Provide the [X, Y] coordinate of the cell's center where the given text is located.  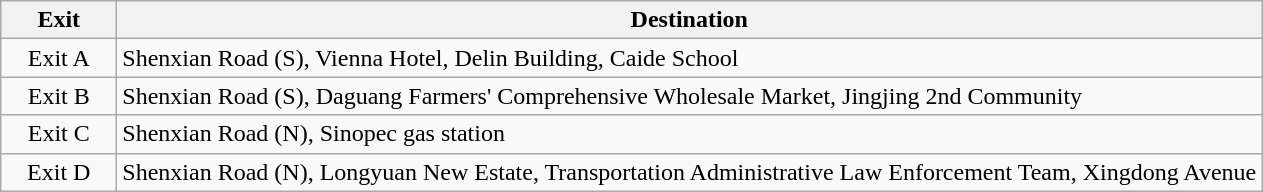
Shenxian Road (N), Longyuan New Estate, Transportation Administrative Law Enforcement Team, Xingdong Avenue [690, 172]
Exit D [59, 172]
Exit [59, 20]
Shenxian Road (S), Vienna Hotel, Delin Building, Caide School [690, 58]
Exit C [59, 134]
Destination [690, 20]
Shenxian Road (S), Daguang Farmers' Comprehensive Wholesale Market, Jingjing 2nd Community [690, 96]
Exit B [59, 96]
Shenxian Road (N), Sinopec gas station [690, 134]
Exit A [59, 58]
